Detect which cell encompasses the target text, then output its (X, Y) center coordinate. 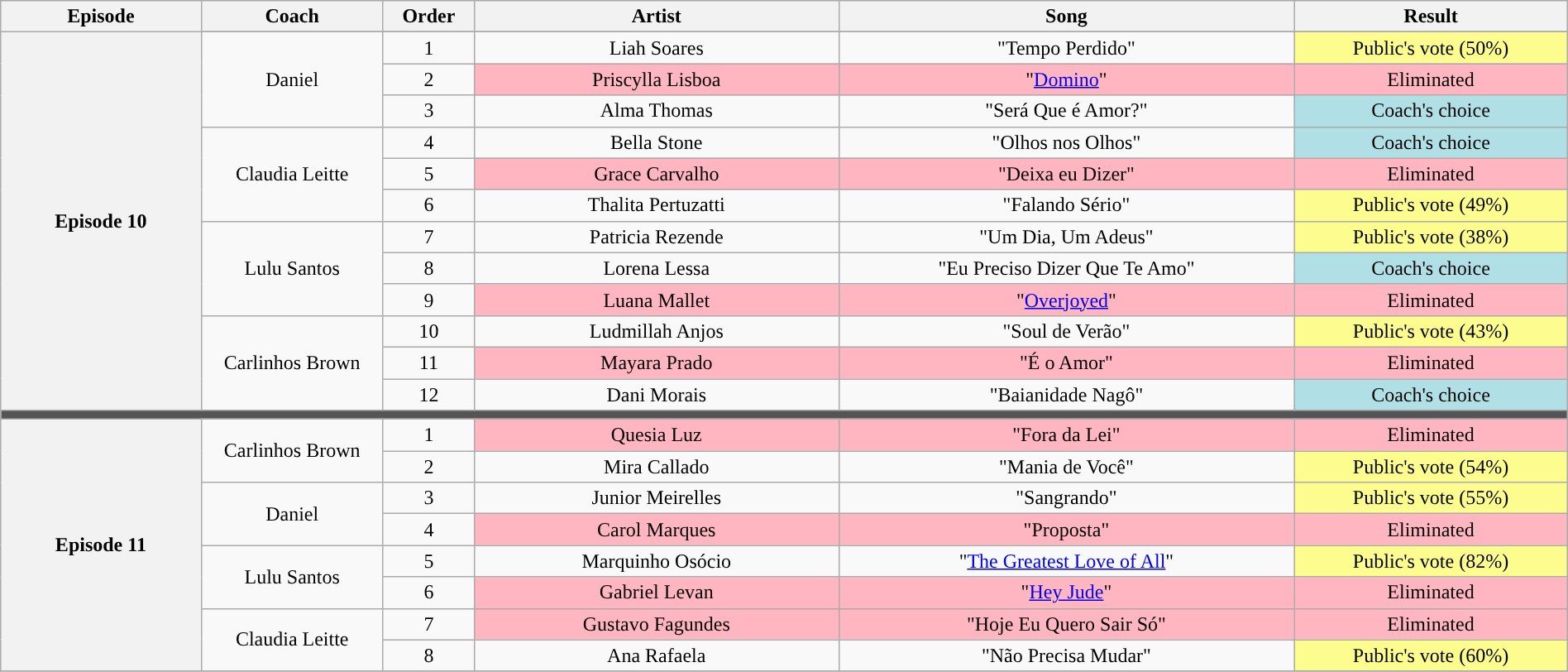
Gustavo Fagundes (657, 624)
"Fora da Lei" (1067, 435)
10 (428, 331)
Ana Rafaela (657, 655)
Patricia Rezende (657, 237)
"Hey Jude" (1067, 593)
Thalita Pertuzatti (657, 205)
Lorena Lessa (657, 268)
"Será Que é Amor?" (1067, 111)
12 (428, 395)
"Domino" (1067, 79)
"Sangrando" (1067, 498)
Carol Marques (657, 530)
Mayara Prado (657, 362)
"Falando Sério" (1067, 205)
"Soul de Verão" (1067, 331)
"Não Precisa Mudar" (1067, 655)
"É o Amor" (1067, 362)
Junior Meirelles (657, 498)
"Mania de Você" (1067, 467)
Luana Mallet (657, 300)
Result (1431, 17)
Public's vote (54%) (1431, 467)
Alma Thomas (657, 111)
Liah Soares (657, 48)
Ludmillah Anjos (657, 331)
Public's vote (82%) (1431, 561)
"Eu Preciso Dizer Que Te Amo" (1067, 268)
Public's vote (55%) (1431, 498)
"Proposta" (1067, 530)
Dani Morais (657, 395)
Priscylla Lisboa (657, 79)
"Baianidade Nagô" (1067, 395)
"Olhos nos Olhos" (1067, 142)
Episode 11 (101, 545)
"Tempo Perdido" (1067, 48)
Order (428, 17)
Song (1067, 17)
11 (428, 362)
Coach (292, 17)
Artist (657, 17)
Grace Carvalho (657, 174)
Mira Callado (657, 467)
"Deixa eu Dizer" (1067, 174)
Gabriel Levan (657, 593)
"The Greatest Love of All" (1067, 561)
Marquinho Osócio (657, 561)
Public's vote (60%) (1431, 655)
"Overjoyed" (1067, 300)
Public's vote (49%) (1431, 205)
Public's vote (38%) (1431, 237)
Episode 10 (101, 222)
9 (428, 300)
"Hoje Eu Quero Sair Só" (1067, 624)
"Um Dia, Um Adeus" (1067, 237)
Bella Stone (657, 142)
Quesia Luz (657, 435)
Public's vote (43%) (1431, 331)
Public's vote (50%) (1431, 48)
Episode (101, 17)
